Output the [x, y] coordinate of the center of the cell containing the given text.  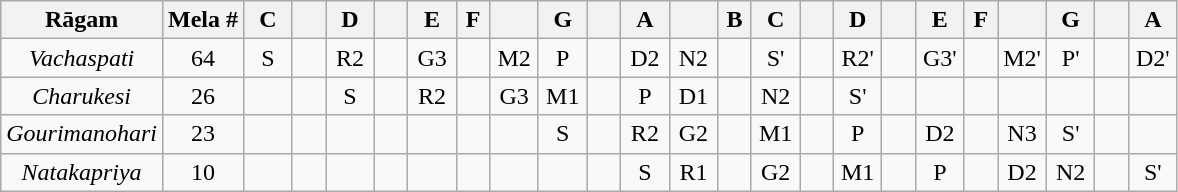
D2' [1154, 58]
Natakapriya [82, 172]
Charukesi [82, 96]
10 [202, 172]
B [735, 20]
Mela # [202, 20]
N3 [1022, 134]
Rāgam [82, 20]
26 [202, 96]
P' [1070, 58]
G3' [940, 58]
64 [202, 58]
M2' [1022, 58]
Vachaspati [82, 58]
D1 [694, 96]
Gourimanohari [82, 134]
23 [202, 134]
M2 [514, 58]
R1 [694, 172]
R2' [858, 58]
